Return [X, Y] of the center of cell containing provided text 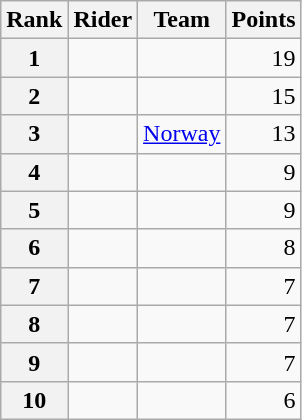
5 [34, 210]
15 [264, 96]
10 [34, 400]
Points [264, 20]
Rider [103, 20]
3 [34, 134]
Rank [34, 20]
4 [34, 172]
19 [264, 58]
2 [34, 96]
Norway [182, 134]
Team [182, 20]
1 [34, 58]
13 [264, 134]
